Extract the (X, Y) coordinate from the center of the cell holding the provided text.  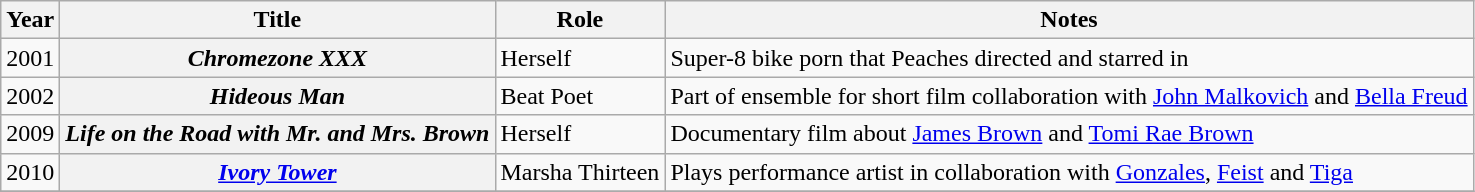
Year (30, 20)
2009 (30, 134)
Notes (1069, 20)
Plays performance artist in collaboration with Gonzales, Feist and Tiga (1069, 172)
Hideous Man (278, 96)
2002 (30, 96)
Ivory Tower (278, 172)
Marsha Thirteen (580, 172)
Role (580, 20)
Super-8 bike porn that Peaches directed and starred in (1069, 58)
2001 (30, 58)
Part of ensemble for short film collaboration with John Malkovich and Bella Freud (1069, 96)
Beat Poet (580, 96)
Chromezone XXX (278, 58)
2010 (30, 172)
Title (278, 20)
Documentary film about James Brown and Tomi Rae Brown (1069, 134)
Life on the Road with Mr. and Mrs. Brown (278, 134)
